For the text-containing cell, return its midpoint in (x, y) coordinate format. 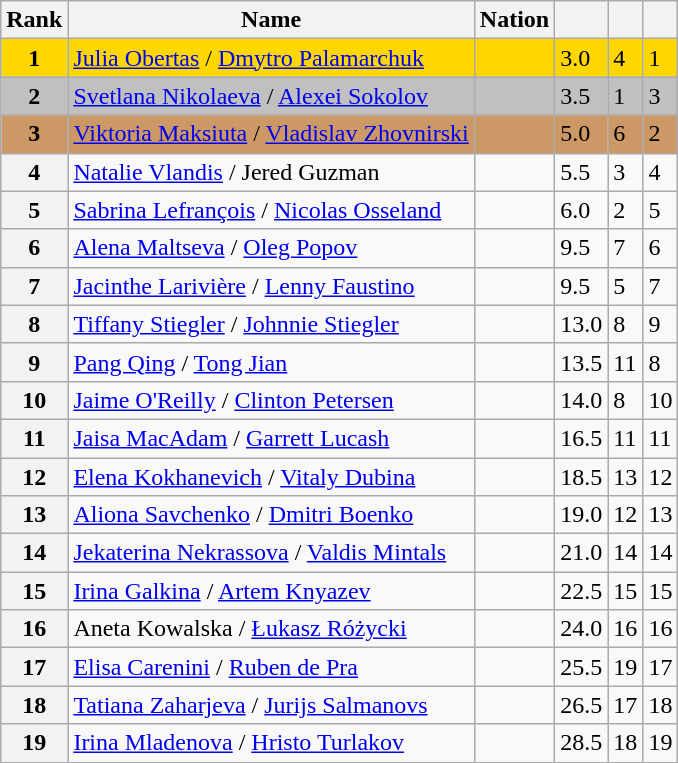
Alena Maltseva / Oleg Popov (271, 248)
Elena Kokhanevich / Vitaly Dubina (271, 477)
Jacinthe Larivière / Lenny Faustino (271, 286)
13.0 (582, 324)
22.5 (582, 591)
Aliona Savchenko / Dmitri Boenko (271, 515)
Jaisa MacAdam / Garrett Lucash (271, 438)
Aneta Kowalska / Łukasz Różycki (271, 629)
Irina Mladenova / Hristo Turlakov (271, 743)
21.0 (582, 553)
Viktoria Maksiuta / Vladislav Zhovnirski (271, 134)
13.5 (582, 362)
Name (271, 20)
Elisa Carenini / Ruben de Pra (271, 667)
Nation (514, 20)
18.5 (582, 477)
3.0 (582, 58)
Irina Galkina / Artem Knyazev (271, 591)
Natalie Vlandis / Jered Guzman (271, 172)
Svetlana Nikolaeva / Alexei Sokolov (271, 96)
Jaime O'Reilly / Clinton Petersen (271, 400)
24.0 (582, 629)
Tatiana Zaharjeva / Jurijs Salmanovs (271, 705)
Tiffany Stiegler / Johnnie Stiegler (271, 324)
5.5 (582, 172)
26.5 (582, 705)
6.0 (582, 210)
5.0 (582, 134)
Sabrina Lefrançois / Nicolas Osseland (271, 210)
16.5 (582, 438)
25.5 (582, 667)
28.5 (582, 743)
19.0 (582, 515)
Julia Obertas / Dmytro Palamarchuk (271, 58)
14.0 (582, 400)
3.5 (582, 96)
Pang Qing / Tong Jian (271, 362)
Jekaterina Nekrassova / Valdis Mintals (271, 553)
Rank (34, 20)
